Find where the given text appears and provide that cell's center as [X, Y] coordinate. 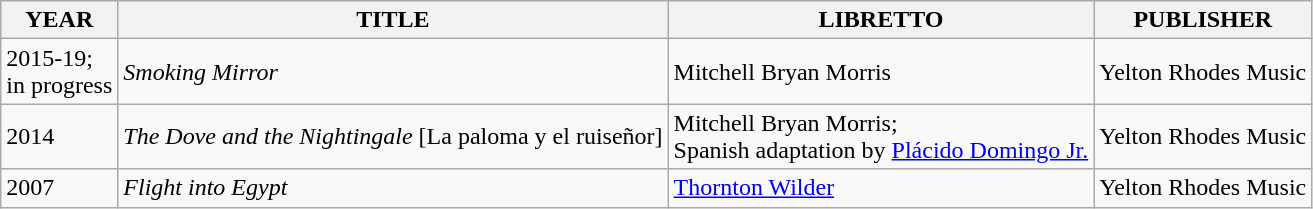
2007 [60, 188]
Mitchell Bryan Morris;Spanish adaptation by Plácido Domingo Jr. [881, 136]
Mitchell Bryan Morris [881, 72]
Smoking Mirror [393, 72]
Thornton Wilder [881, 188]
2015-19;in progress [60, 72]
YEAR [60, 20]
Flight into Egypt [393, 188]
The Dove and the Nightingale [La paloma y el ruiseñor] [393, 136]
TITLE [393, 20]
LIBRETTO [881, 20]
2014 [60, 136]
PUBLISHER [1203, 20]
